Return [X, Y] of the center of cell containing provided text 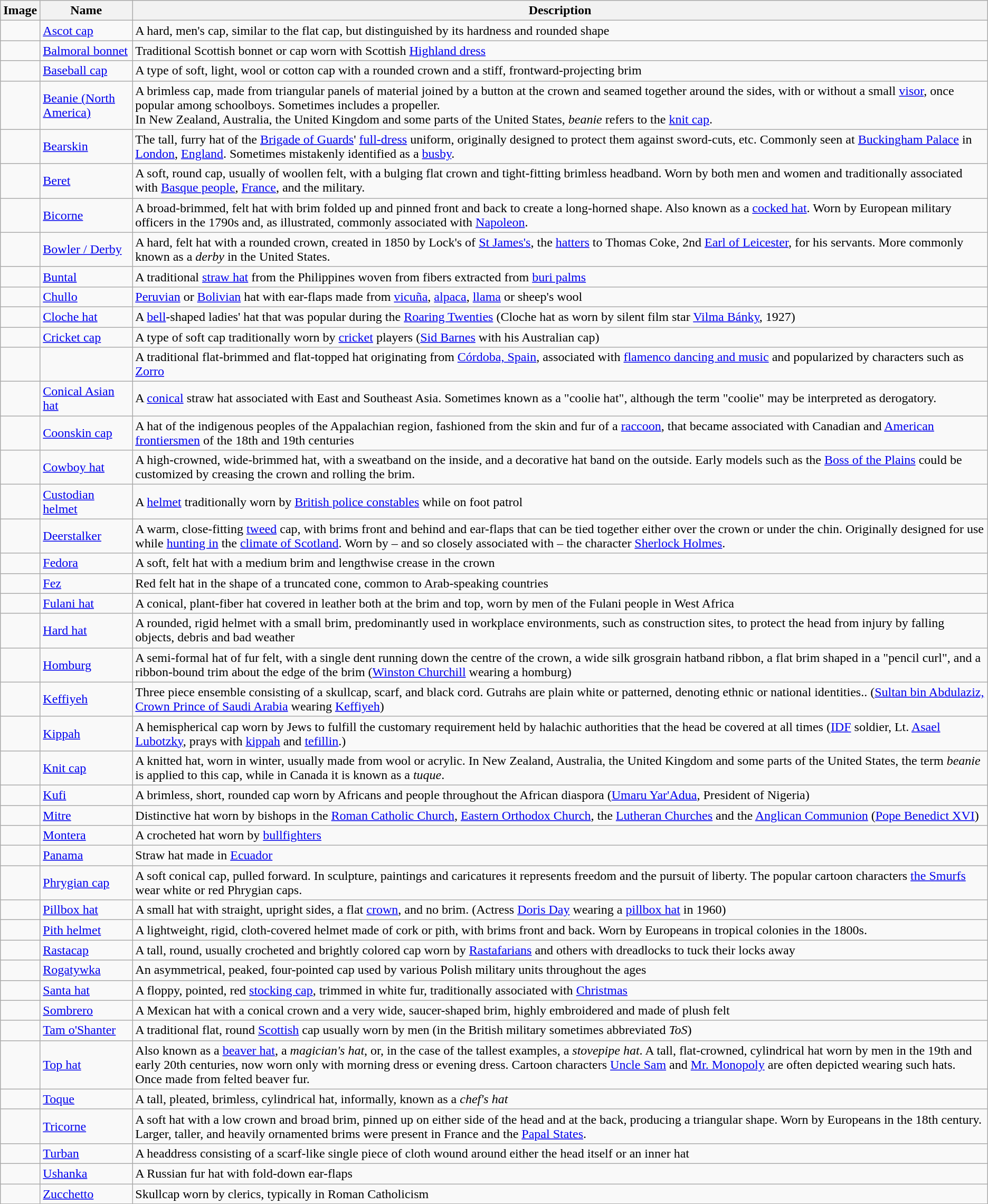
A headdress consisting of a scarf-like single piece of cloth wound around either the head itself or an inner hat [560, 1153]
A Mexican hat with a conical crown and a very wide, saucer-shaped brim, highly embroidered and made of plush felt [560, 1010]
Cricket cap [87, 337]
Beret [87, 181]
Baseball cap [87, 71]
Keffiyeh [87, 699]
Panama [87, 856]
A crocheted hat worn by bullfighters [560, 836]
Top hat [87, 1065]
Fedora [87, 563]
Cowboy hat [87, 468]
A type of soft, light, wool or cotton cap with a rounded crown and a stiff, frontward-projecting brim [560, 71]
Skullcap worn by clerics, typically in Roman Catholicism [560, 1193]
Conical Asian hat [87, 399]
A helmet traditionally worn by British police constables while on foot patrol [560, 501]
Ascot cap [87, 31]
Montera [87, 836]
Chullo [87, 297]
Balmoral bonnet [87, 51]
Toque [87, 1099]
A conical, plant-fiber hat covered in leather both at the brim and top, worn by men of the Fulani people in West Africa [560, 603]
Ushanka [87, 1173]
Turban [87, 1153]
A tall, pleated, brimless, cylindrical hat, informally, known as a chef's hat [560, 1099]
Beanie (North America) [87, 105]
A small hat with straight, upright sides, a flat crown, and no brim. (Actress Doris Day wearing a pillbox hat in 1960) [560, 910]
A floppy, pointed, red stocking cap, trimmed in white fur, traditionally associated with Christmas [560, 990]
Fez [87, 583]
Bicorne [87, 215]
Pith helmet [87, 930]
Tam o'Shanter [87, 1030]
Tricorne [87, 1126]
Knit cap [87, 767]
Pillbox hat [87, 910]
Kippah [87, 734]
Santa hat [87, 990]
A tall, round, usually crocheted and brightly colored cap worn by Rastafarians and others with dreadlocks to tuck their locks away [560, 950]
Zucchetto [87, 1193]
Description [560, 11]
Kufi [87, 795]
Traditional Scottish bonnet or cap worn with Scottish Highland dress [560, 51]
Homburg [87, 665]
Cloche hat [87, 317]
Image [20, 11]
Phrygian cap [87, 883]
Coonskin cap [87, 433]
Red felt hat in the shape of a truncated cone, common to Arab-speaking countries [560, 583]
Custodian helmet [87, 501]
An asymmetrical, peaked, four-pointed cap used by various Polish military units throughout the ages [560, 970]
A brimless, short, rounded cap worn by Africans and people throughout the African diaspora (Umaru Yar'Adua, President of Nigeria) [560, 795]
Name [87, 11]
A hard, men's cap, similar to the flat cap, but distinguished by its hardness and rounded shape [560, 31]
Rogatywka [87, 970]
Rastacap [87, 950]
A bell-shaped ladies' hat that was popular during the Roaring Twenties (Cloche hat as worn by silent film star Vilma Bánky, 1927) [560, 317]
A Russian fur hat with fold-down ear-flaps [560, 1173]
Peruvian or Bolivian hat with ear-flaps made from vicuña, alpaca, llama or sheep's wool [560, 297]
Deerstalker [87, 536]
Bowler / Derby [87, 249]
A soft, felt hat with a medium brim and lengthwise crease in the crown [560, 563]
Bearskin [87, 147]
Sombrero [87, 1010]
A traditional flat, round Scottish cap usually worn by men (in the British military sometimes abbreviated ToS) [560, 1030]
Straw hat made in Ecuador [560, 856]
Hard hat [87, 630]
Mitre [87, 816]
Fulani hat [87, 603]
A lightweight, rigid, cloth-covered helmet made of cork or pith, with brims front and back. Worn by Europeans in tropical colonies in the 1800s. [560, 930]
A type of soft cap traditionally worn by cricket players (Sid Barnes with his Australian cap) [560, 337]
Buntal [87, 277]
A traditional straw hat from the Philippines woven from fibers extracted from buri palms [560, 277]
